Pinpoint the cell where the given text exists, returning its [X, Y] midpoint coordinate. 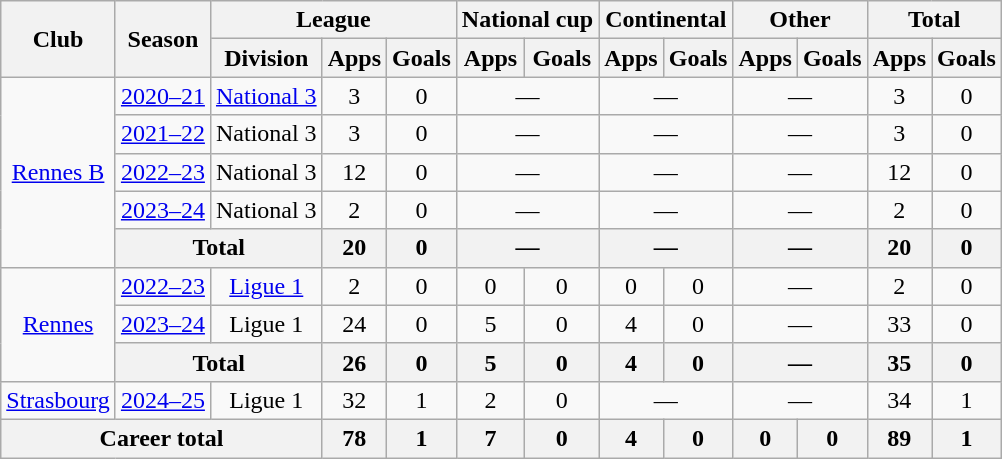
Other [800, 20]
2021–22 [162, 134]
2024–25 [162, 400]
7 [490, 438]
League [333, 20]
34 [899, 400]
National cup [527, 20]
Season [162, 39]
Club [58, 39]
Division [266, 58]
35 [899, 362]
26 [354, 362]
78 [354, 438]
Continental [666, 20]
Career total [162, 438]
Rennes B [58, 172]
32 [354, 400]
Strasbourg [58, 400]
24 [354, 324]
Rennes [58, 324]
33 [899, 324]
2020–21 [162, 96]
89 [899, 438]
